Output the (x, y) coordinate of the center of the cell containing the given text.  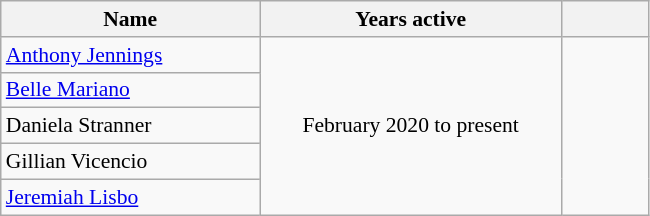
Anthony Jennings (130, 55)
Gillian Vicencio (130, 162)
February 2020 to present (411, 126)
Belle Mariano (130, 90)
Daniela Stranner (130, 126)
Years active (411, 19)
Name (130, 19)
Jeremiah Lisbo (130, 197)
